Return (X, Y) of the center of cell containing provided text 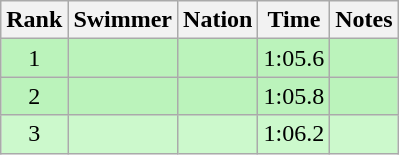
Time (294, 20)
1:05.8 (294, 96)
2 (34, 96)
Swimmer (123, 20)
Nation (218, 20)
Notes (364, 20)
3 (34, 134)
Rank (34, 20)
1 (34, 58)
1:06.2 (294, 134)
1:05.6 (294, 58)
